Determine the [x, y] coordinate at the center of the cell enclosing the given text.  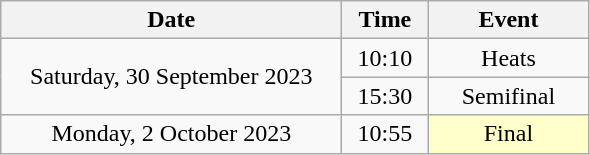
10:10 [385, 58]
Final [508, 134]
Event [508, 20]
10:55 [385, 134]
Saturday, 30 September 2023 [172, 77]
Heats [508, 58]
Semifinal [508, 96]
Date [172, 20]
15:30 [385, 96]
Time [385, 20]
Monday, 2 October 2023 [172, 134]
